Find where the given text appears and provide that cell's center as [x, y] coordinate. 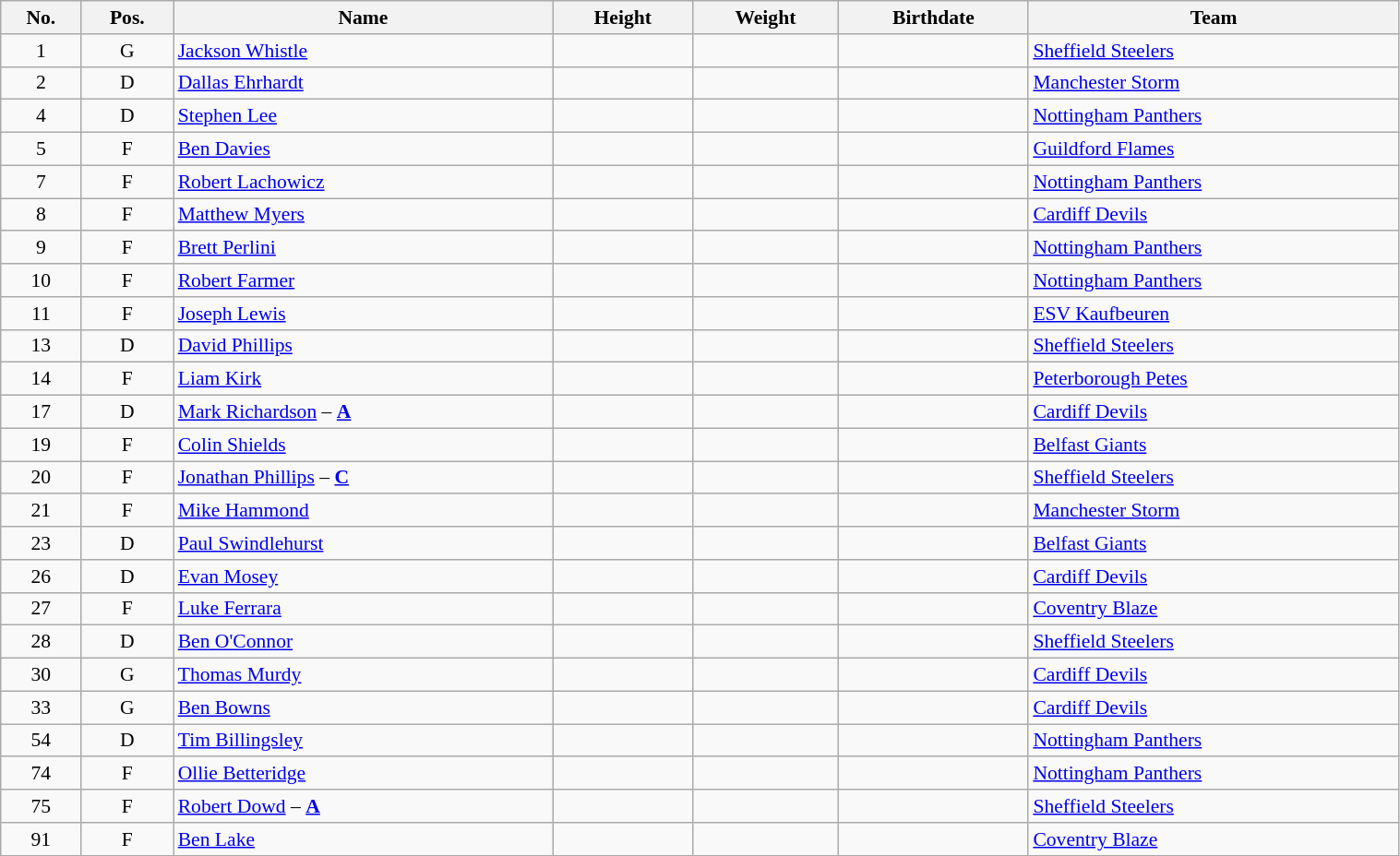
No. [41, 18]
13 [41, 346]
75 [41, 806]
Ben Davies [364, 149]
5 [41, 149]
Thomas Murdy [364, 675]
Ben O'Connor [364, 642]
30 [41, 675]
Birthdate [934, 18]
27 [41, 609]
Mike Hammond [364, 511]
Mark Richardson – A [364, 412]
7 [41, 182]
ESV Kaufbeuren [1214, 314]
26 [41, 577]
11 [41, 314]
Weight [765, 18]
Ollie Betteridge [364, 774]
Robert Lachowicz [364, 182]
Colin Shields [364, 445]
21 [41, 511]
8 [41, 215]
Evan Mosey [364, 577]
Tim Billingsley [364, 741]
20 [41, 478]
Team [1214, 18]
Height [622, 18]
9 [41, 248]
4 [41, 116]
91 [41, 839]
Joseph Lewis [364, 314]
28 [41, 642]
Ben Bowns [364, 707]
Robert Dowd – A [364, 806]
19 [41, 445]
Robert Farmer [364, 280]
33 [41, 707]
10 [41, 280]
Name [364, 18]
Peterborough Petes [1214, 379]
Brett Perlini [364, 248]
14 [41, 379]
23 [41, 543]
Luke Ferrara [364, 609]
54 [41, 741]
74 [41, 774]
17 [41, 412]
Jackson Whistle [364, 51]
Guildford Flames [1214, 149]
Liam Kirk [364, 379]
Jonathan Phillips – C [364, 478]
1 [41, 51]
Ben Lake [364, 839]
Dallas Ehrhardt [364, 83]
Paul Swindlehurst [364, 543]
Pos. [127, 18]
2 [41, 83]
David Phillips [364, 346]
Stephen Lee [364, 116]
Matthew Myers [364, 215]
